Find where the given text appears and provide that cell's center as [x, y] coordinate. 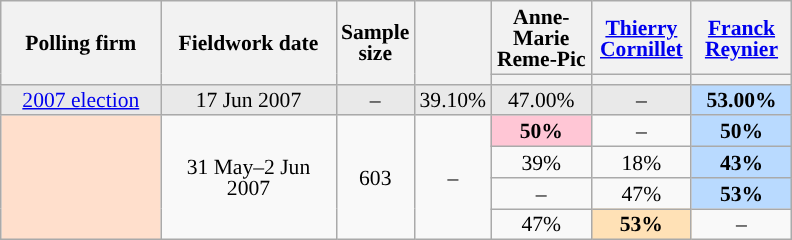
Anne-Marie Reme-Pic [541, 38]
Franck Reynier [741, 38]
39% [541, 162]
43% [741, 162]
Fieldwork date [248, 42]
39.10% [452, 100]
17 Jun 2007 [248, 100]
Samplesize [375, 42]
31 May–2 Jun 2007 [248, 178]
Polling firm [81, 42]
2007 election [81, 100]
47.00% [541, 100]
Thierry Cornillet [641, 38]
53.00% [741, 100]
18% [641, 162]
603 [375, 178]
